Return the (X, Y) coordinate for the center point of the cell that contains the specified text.  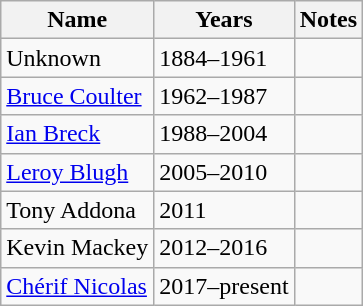
2005–2010 (224, 172)
Years (224, 20)
Ian Breck (78, 134)
Name (78, 20)
2011 (224, 210)
Notes (328, 20)
1884–1961 (224, 58)
Leroy Blugh (78, 172)
2017–present (224, 286)
Unknown (78, 58)
Kevin Mackey (78, 248)
Tony Addona (78, 210)
1988–2004 (224, 134)
2012–2016 (224, 248)
Bruce Coulter (78, 96)
Chérif Nicolas (78, 286)
1962–1987 (224, 96)
